Determine the [x, y] coordinate at the center of the cell enclosing the given text.  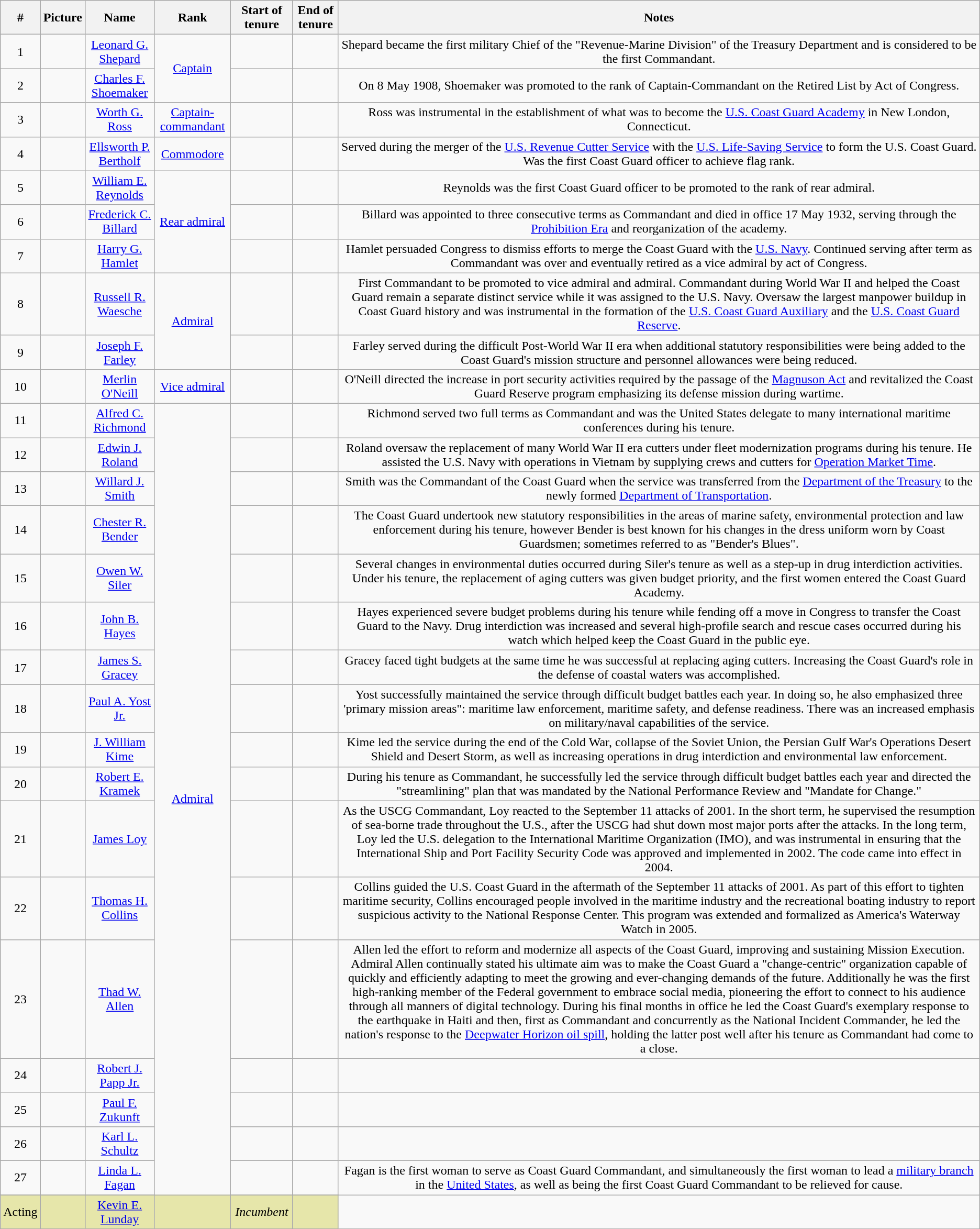
Captain-commandant [193, 119]
# [20, 18]
22 [20, 908]
17 [20, 667]
3 [20, 119]
13 [20, 489]
20 [20, 783]
Commodore [193, 154]
Ellsworth P. Bertholf [119, 154]
16 [20, 626]
Robert E. Kramek [119, 783]
Linda L. Fagan [119, 1177]
1 [20, 51]
Captain [193, 69]
Russell R. Waesche [119, 304]
Rank [193, 18]
Thomas H. Collins [119, 908]
11 [20, 420]
J. William Kime [119, 750]
Worth G. Ross [119, 119]
14 [20, 530]
4 [20, 154]
Incumbent [262, 1212]
10 [20, 386]
William E. Reynolds [119, 187]
Alfred C. Richmond [119, 420]
27 [20, 1177]
Kevin E. Lunday [119, 1212]
Ross was instrumental in the establishment of what was to become the U.S. Coast Guard Academy in New London, Connecticut. [659, 119]
Merlin O'Neill [119, 386]
Willard J. Smith [119, 489]
Shepard became the first military Chief of the "Revenue-Marine Division" of the Treasury Department and is considered to be the first Commandant. [659, 51]
6 [20, 222]
Reynolds was the first Coast Guard officer to be promoted to the rank of rear admiral. [659, 187]
Leonard G. Shepard [119, 51]
Chester R. Bender [119, 530]
James S. Gracey [119, 667]
On 8 May 1908, Shoemaker was promoted to the rank of Captain-Commandant on the Retired List by Act of Congress. [659, 86]
Paul F. Zukunft [119, 1109]
End of tenure [315, 18]
John B. Hayes [119, 626]
5 [20, 187]
Acting [20, 1212]
Start of tenure [262, 18]
Name [119, 18]
24 [20, 1076]
Robert J. Papp Jr. [119, 1076]
15 [20, 578]
2 [20, 86]
Edwin J. Roland [119, 455]
Harry G. Hamlet [119, 256]
Picture [63, 18]
James Loy [119, 839]
Thad W. Allen [119, 999]
Paul A. Yost Jr. [119, 708]
Joseph F. Farley [119, 352]
Notes [659, 18]
Vice admiral [193, 386]
25 [20, 1109]
23 [20, 999]
Charles F. Shoemaker [119, 86]
9 [20, 352]
19 [20, 750]
Owen W. Siler [119, 578]
21 [20, 839]
Richmond served two full terms as Commandant and was the United States delegate to many international maritime conferences during his tenure. [659, 420]
12 [20, 455]
Karl L. Schultz [119, 1144]
7 [20, 256]
Frederick C. Billard [119, 222]
26 [20, 1144]
18 [20, 708]
Rear admiral [193, 222]
8 [20, 304]
